Locate the cell with the specified text and output its [X, Y] center coordinate. 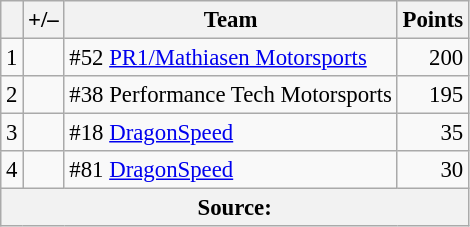
4 [12, 170]
3 [12, 133]
35 [432, 133]
Points [432, 20]
200 [432, 58]
1 [12, 58]
#52 PR1/Mathiasen Motorsports [230, 58]
+/– [44, 20]
#81 DragonSpeed [230, 170]
#38 Performance Tech Motorsports [230, 95]
195 [432, 95]
#18 DragonSpeed [230, 133]
2 [12, 95]
30 [432, 170]
Team [230, 20]
Source: [235, 208]
